Determine the [X, Y] coordinate at the center of the cell enclosing the given text.  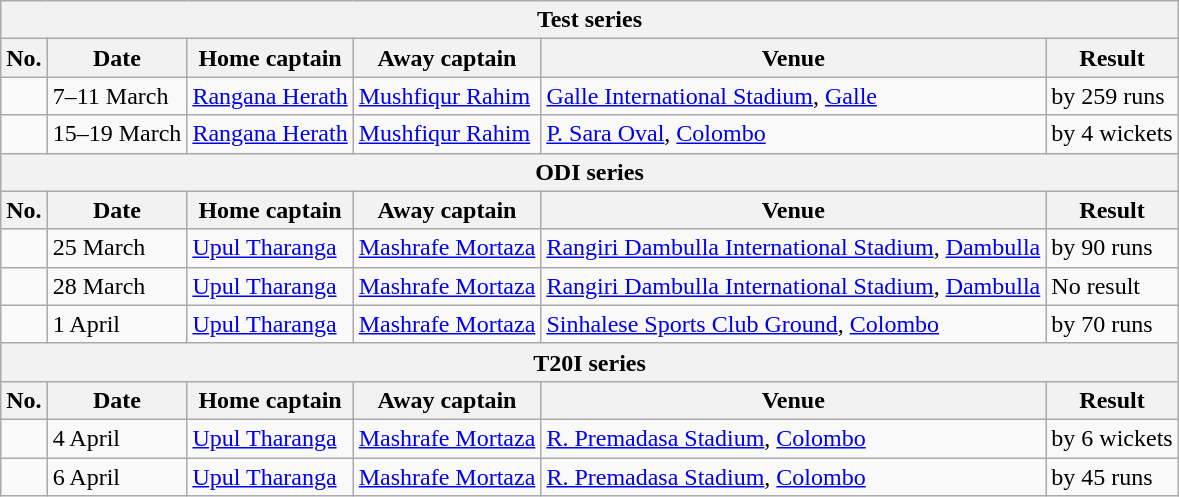
28 March [117, 286]
7–11 March [117, 96]
by 6 wickets [1112, 438]
ODI series [590, 172]
1 April [117, 324]
T20I series [590, 362]
4 April [117, 438]
Test series [590, 20]
by 4 wickets [1112, 134]
Galle International Stadium, Galle [794, 96]
P. Sara Oval, Colombo [794, 134]
by 90 runs [1112, 248]
by 70 runs [1112, 324]
15–19 March [117, 134]
Sinhalese Sports Club Ground, Colombo [794, 324]
6 April [117, 477]
25 March [117, 248]
by 259 runs [1112, 96]
No result [1112, 286]
by 45 runs [1112, 477]
